Detect which cell encompasses the target text, then output its [x, y] center coordinate. 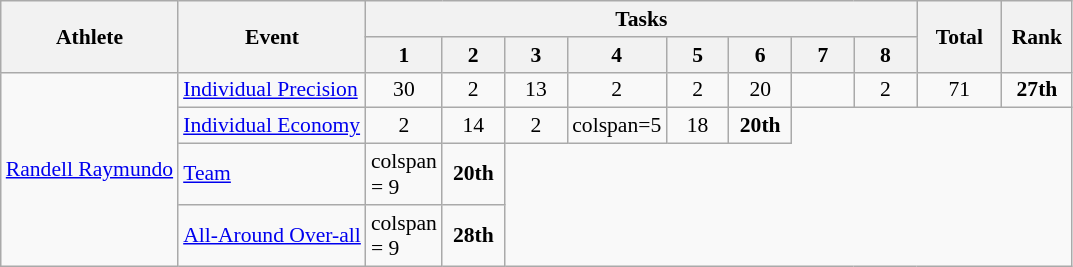
Tasks [642, 19]
Individual Economy [272, 126]
Rank [1037, 36]
27th [1037, 90]
8 [886, 55]
71 [960, 90]
20 [760, 90]
Team [272, 174]
4 [616, 55]
7 [824, 55]
6 [760, 55]
18 [698, 126]
Total [960, 36]
Individual Precision [272, 90]
5 [698, 55]
All-Around Over-all [272, 236]
Athlete [90, 36]
28th [474, 236]
colspan=5 [616, 126]
13 [536, 90]
Randell Raymundo [90, 169]
Event [272, 36]
3 [536, 55]
1 [404, 55]
14 [474, 126]
30 [404, 90]
